Extract the (x, y) coordinate from the center of the cell holding the provided text.  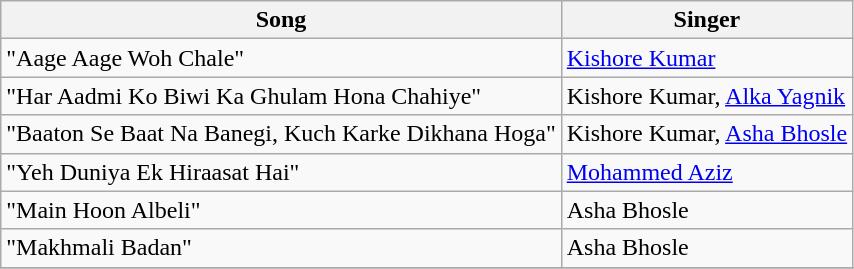
"Makhmali Badan" (281, 248)
"Aage Aage Woh Chale" (281, 58)
Kishore Kumar (706, 58)
"Main Hoon Albeli" (281, 210)
Song (281, 20)
"Har Aadmi Ko Biwi Ka Ghulam Hona Chahiye" (281, 96)
"Yeh Duniya Ek Hiraasat Hai" (281, 172)
Kishore Kumar, Alka Yagnik (706, 96)
Singer (706, 20)
Mohammed Aziz (706, 172)
"Baaton Se Baat Na Banegi, Kuch Karke Dikhana Hoga" (281, 134)
Kishore Kumar, Asha Bhosle (706, 134)
